Identify which cell holds the provided text, then report its (X, Y) central coordinate. 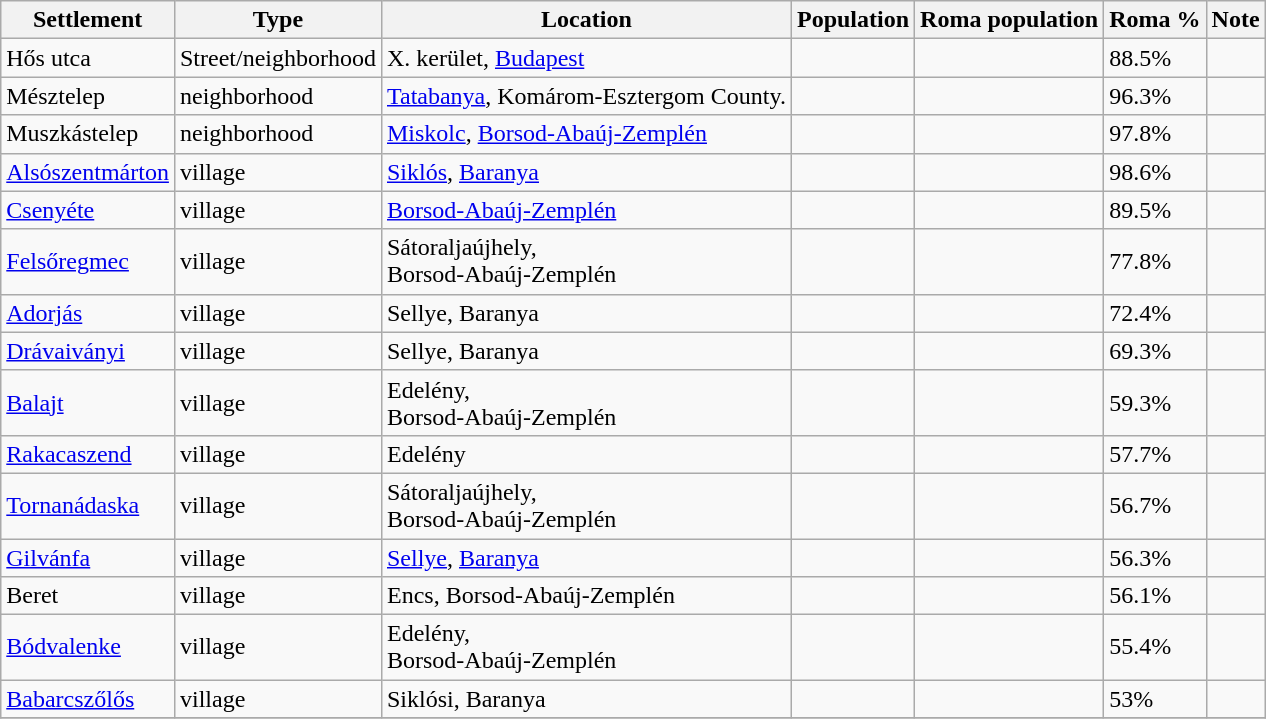
Roma % (1155, 20)
Edelény (586, 454)
Street/neighborhood (278, 58)
Gilvánfa (88, 557)
X. kerület, Budapest (586, 58)
Settlement (88, 20)
Rakacaszend (88, 454)
Balajt (88, 402)
Encs, Borsod-Abaúj-Zemplén (586, 596)
97.8% (1155, 134)
59.3% (1155, 402)
72.4% (1155, 313)
Alsószentmárton (88, 172)
88.5% (1155, 58)
Siklós, Baranya (586, 172)
Csenyéte (88, 210)
Location (586, 20)
56.1% (1155, 596)
Beret (88, 596)
Note (1236, 20)
Felsőregmec (88, 262)
Babarcszőlős (88, 699)
57.7% (1155, 454)
Tatabanya, Komárom-Esztergom County. (586, 96)
Drávaiványi (88, 351)
Population (852, 20)
Bódvalenke (88, 648)
Miskolc, Borsod-Abaúj-Zemplén (586, 134)
96.3% (1155, 96)
Mésztelep (88, 96)
Roma population (1010, 20)
69.3% (1155, 351)
Tornanádaska (88, 506)
77.8% (1155, 262)
98.6% (1155, 172)
Hős utca (88, 58)
Borsod-Abaúj-Zemplén (586, 210)
Type (278, 20)
Adorjás (88, 313)
Siklósi, Baranya (586, 699)
56.7% (1155, 506)
Muszkástelep (88, 134)
89.5% (1155, 210)
56.3% (1155, 557)
53% (1155, 699)
55.4% (1155, 648)
